Return the [x, y] coordinate for the center point of the cell that contains the specified text.  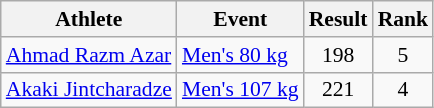
Athlete [89, 19]
Men's 107 kg [240, 90]
198 [338, 55]
221 [338, 90]
Result [338, 19]
Akaki Jintcharadze [89, 90]
5 [404, 55]
Event [240, 19]
4 [404, 90]
Rank [404, 19]
Ahmad Razm Azar [89, 55]
Men's 80 kg [240, 55]
